Provide the (x, y) coordinate of the cell's center where the given text is located.  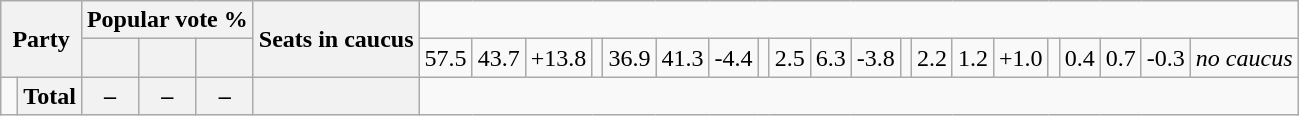
+1.0 (1020, 58)
41.3 (682, 58)
-0.3 (1166, 58)
no caucus (1244, 58)
0.7 (1120, 58)
1.2 (972, 58)
Popular vote % (167, 20)
36.9 (630, 58)
Seats in caucus (336, 39)
Total (50, 96)
6.3 (830, 58)
-3.8 (876, 58)
57.5 (446, 58)
-4.4 (734, 58)
43.7 (498, 58)
0.4 (1080, 58)
2.5 (790, 58)
2.2 (932, 58)
+13.8 (558, 58)
Party (42, 39)
